Extract the [x, y] coordinate from the center of the cell holding the provided text.  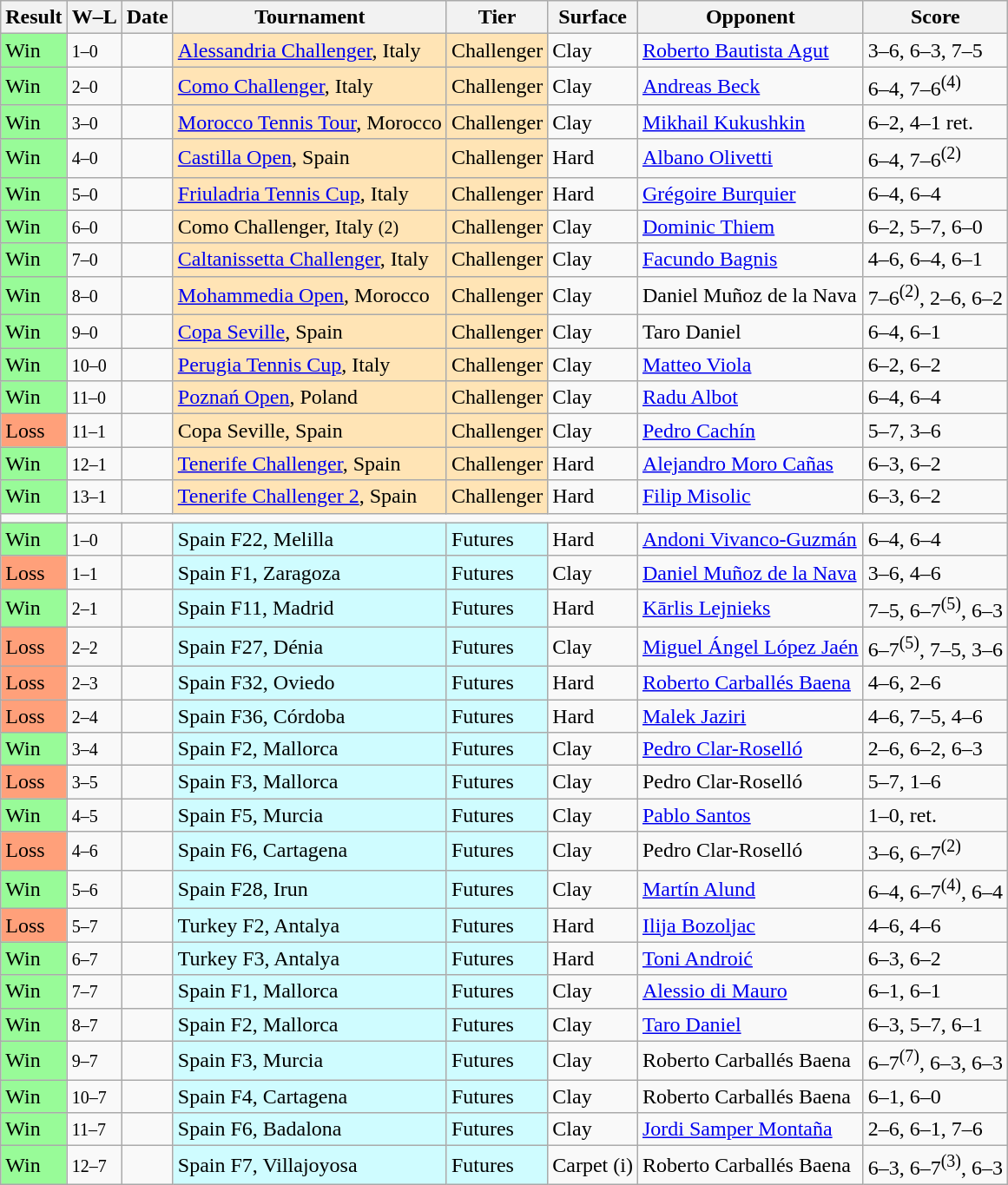
7–6(2), 2–6, 6–2 [935, 295]
Score [935, 17]
11–0 [94, 398]
Radu Albot [750, 398]
11–7 [94, 1129]
Tenerife Challenger, Spain [309, 464]
Spain F3, Murcia [309, 1061]
6–3, 6–7(3), 6–3 [935, 1165]
3–6, 6–3, 7–5 [935, 50]
Mikhail Kukushkin [750, 122]
2–0 [94, 87]
5–7, 1–6 [935, 782]
2–4 [94, 716]
Tenerife Challenger 2, Spain [309, 497]
4–6, 7–5, 4–6 [935, 716]
Pedro Cachín [750, 431]
Spain F32, Oviedo [309, 682]
Mohammedia Open, Morocco [309, 295]
6–4, 6–7(4), 6–4 [935, 889]
6–4, 7–6(4) [935, 87]
Miguel Ángel López Jaén [750, 648]
Surface [593, 17]
Spain F28, Irun [309, 889]
Spain F6, Cartagena [309, 851]
9–7 [94, 1061]
Martín Alund [750, 889]
4–6 [94, 851]
6–4, 6–1 [935, 332]
4–6, 2–6 [935, 682]
6–7(5), 7–5, 3–6 [935, 648]
2–3 [94, 682]
2–6, 6–2, 6–3 [935, 749]
Opponent [750, 17]
Friuladria Tennis Cup, Italy [309, 194]
Spain F5, Murcia [309, 815]
Facundo Bagnis [750, 260]
7–5, 6–7(5), 6–3 [935, 608]
Spain F27, Dénia [309, 648]
6–0 [94, 227]
Spain F36, Córdoba [309, 716]
4–6, 4–6 [935, 925]
7–0 [94, 260]
Spain F7, Villajoyosa [309, 1165]
Perugia Tennis Cup, Italy [309, 365]
5–0 [94, 194]
Roberto Bautista Agut [750, 50]
Alessandria Challenger, Italy [309, 50]
6–4, 7–6(2) [935, 158]
6–2, 6–2 [935, 365]
Turkey F2, Antalya [309, 925]
Jordi Samper Montaña [750, 1129]
3–6, 6–7(2) [935, 851]
Grégoire Burquier [750, 194]
6–2, 4–1 ret. [935, 122]
Carpet (i) [593, 1165]
7–7 [94, 991]
Result [34, 17]
Tier [497, 17]
9–0 [94, 332]
Spain F6, Badalona [309, 1129]
3–6, 4–6 [935, 572]
Matteo Viola [750, 365]
6–1, 6–0 [935, 1096]
13–1 [94, 497]
Spain F22, Melilla [309, 539]
8–0 [94, 295]
W–L [94, 17]
Tournament [309, 17]
Toni Androić [750, 958]
Morocco Tennis Tour, Morocco [309, 122]
Andreas Beck [750, 87]
Date [148, 17]
3–4 [94, 749]
Spain F3, Mallorca [309, 782]
Spain F1, Mallorca [309, 991]
5–7, 3–6 [935, 431]
6–1, 6–1 [935, 991]
Pablo Santos [750, 815]
Malek Jaziri [750, 716]
Spain F11, Madrid [309, 608]
Spain F4, Cartagena [309, 1096]
10–7 [94, 1096]
6–2, 5–7, 6–0 [935, 227]
Poznań Open, Poland [309, 398]
Spain F1, Zaragoza [309, 572]
Caltanissetta Challenger, Italy [309, 260]
Alessio di Mauro [750, 991]
6–7 [94, 958]
4–0 [94, 158]
12–1 [94, 464]
8–7 [94, 1024]
Dominic Thiem [750, 227]
1–0, ret. [935, 815]
11–1 [94, 431]
6–7(7), 6–3, 6–3 [935, 1061]
Castilla Open, Spain [309, 158]
Albano Olivetti [750, 158]
Kārlis Lejnieks [750, 608]
Como Challenger, Italy (2) [309, 227]
4–6, 6–4, 6–1 [935, 260]
2–6, 6–1, 7–6 [935, 1129]
5–6 [94, 889]
Alejandro Moro Cañas [750, 464]
10–0 [94, 365]
5–7 [94, 925]
2–2 [94, 648]
Como Challenger, Italy [309, 87]
1–1 [94, 572]
3–5 [94, 782]
2–1 [94, 608]
Turkey F3, Antalya [309, 958]
Ilija Bozoljac [750, 925]
Andoni Vivanco-Guzmán [750, 539]
Filip Misolic [750, 497]
6–3, 5–7, 6–1 [935, 1024]
12–7 [94, 1165]
3–0 [94, 122]
4–5 [94, 815]
